Locate the cell with the specified text and output its [X, Y] center coordinate. 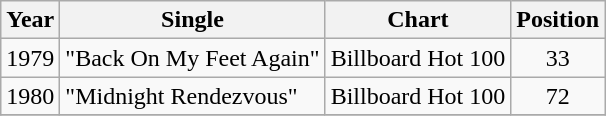
"Back On My Feet Again" [192, 58]
1980 [30, 96]
72 [558, 96]
"Midnight Rendezvous" [192, 96]
Single [192, 20]
Year [30, 20]
33 [558, 58]
1979 [30, 58]
Chart [418, 20]
Position [558, 20]
